Provide the (x, y) coordinate of the cell's center where the given text is located.  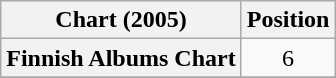
6 (288, 58)
Finnish Albums Chart (121, 58)
Position (288, 20)
Chart (2005) (121, 20)
